For the text-containing cell, return its midpoint in [X, Y] coordinate format. 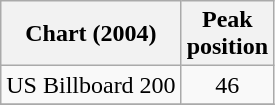
Chart (2004) [91, 34]
Peakposition [227, 34]
46 [227, 85]
US Billboard 200 [91, 85]
